Find where the given text appears and provide that cell's center as (x, y) coordinate. 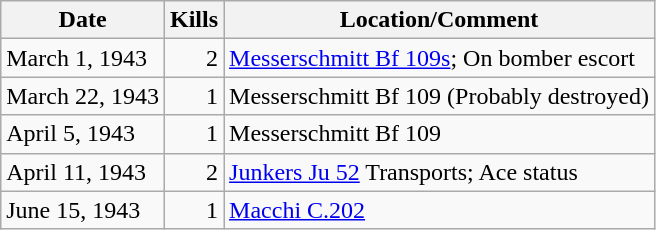
June 15, 1943 (83, 210)
Messerschmitt Bf 109 (Probably destroyed) (440, 96)
Kills (194, 20)
Macchi C.202 (440, 210)
Messerschmitt Bf 109 (440, 134)
April 5, 1943 (83, 134)
April 11, 1943 (83, 172)
March 22, 1943 (83, 96)
Messerschmitt Bf 109s; On bomber escort (440, 58)
Junkers Ju 52 Transports; Ace status (440, 172)
Date (83, 20)
Location/Comment (440, 20)
March 1, 1943 (83, 58)
